Return (x, y) of the center of cell containing provided text 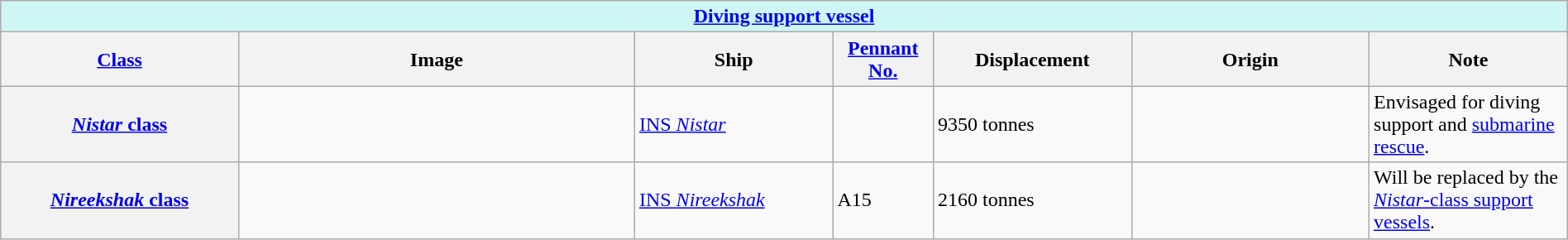
A15 (883, 200)
9350 tonnes (1032, 124)
INS Nireekshak (734, 200)
Envisaged for diving support and submarine rescue. (1469, 124)
Will be replaced by the Nistar-class support vessels. (1469, 200)
Ship (734, 60)
Image (437, 60)
Note (1469, 60)
Class (119, 60)
Displacement (1032, 60)
2160 tonnes (1032, 200)
Nireekshak class (119, 200)
Diving support vessel (784, 17)
Nistar class (119, 124)
Pennant No. (883, 60)
INS Nistar (734, 124)
Origin (1250, 60)
